For the text-containing cell, return its midpoint in (x, y) coordinate format. 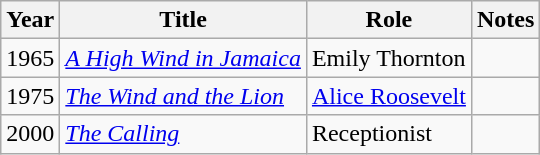
Notes (505, 20)
The Wind and the Lion (184, 96)
The Calling (184, 134)
2000 (30, 134)
Emily Thornton (388, 58)
Year (30, 20)
Receptionist (388, 134)
1975 (30, 96)
Alice Roosevelt (388, 96)
1965 (30, 58)
Title (184, 20)
A High Wind in Jamaica (184, 58)
Role (388, 20)
